Scan for the cell matching the given text and deliver its (X, Y) coordinate at center. 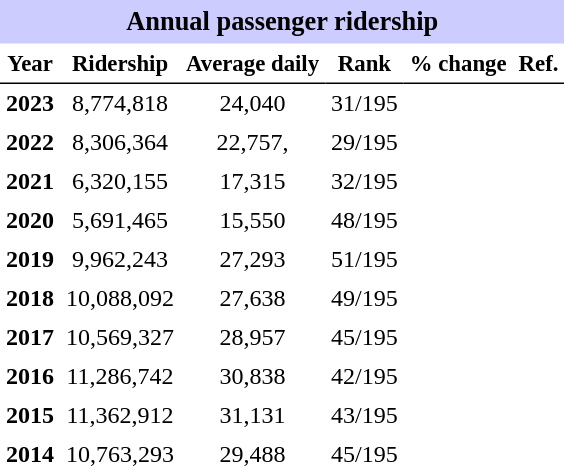
9,962,243 (120, 260)
11,286,742 (120, 376)
2018 (30, 298)
2017 (30, 338)
2020 (30, 220)
Ridership (120, 64)
49/195 (364, 298)
Annual passenger ridership (282, 22)
2021 (30, 182)
42/195 (364, 376)
10,569,327 (120, 338)
2022 (30, 142)
8,774,818 (120, 104)
15,550 (252, 220)
Average daily (252, 64)
Rank (364, 64)
2023 (30, 104)
24,040 (252, 104)
10,088,092 (120, 298)
31/195 (364, 104)
48/195 (364, 220)
5,691,465 (120, 220)
2019 (30, 260)
45/195 (364, 338)
43/195 (364, 416)
29/195 (364, 142)
11,362,912 (120, 416)
27,293 (252, 260)
8,306,364 (120, 142)
51/195 (364, 260)
% change (458, 64)
32/195 (364, 182)
31,131 (252, 416)
6,320,155 (120, 182)
22,757, (252, 142)
30,838 (252, 376)
28,957 (252, 338)
2016 (30, 376)
27,638 (252, 298)
Year (30, 64)
17,315 (252, 182)
2015 (30, 416)
